Extract the (X, Y) coordinate from the center of the cell holding the provided text.  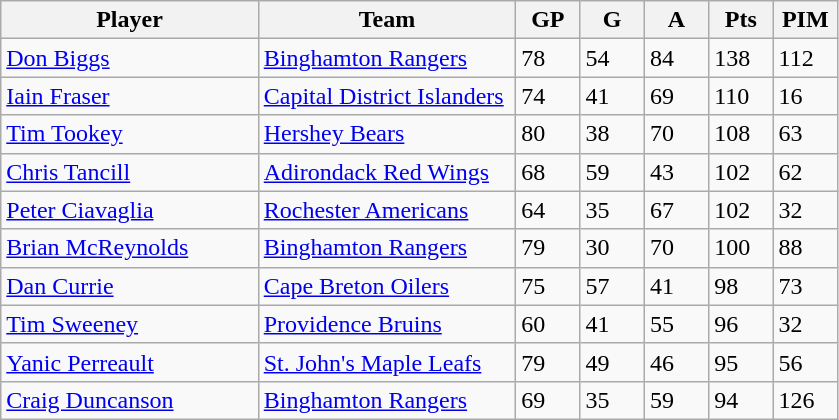
62 (805, 172)
46 (676, 362)
G (612, 20)
55 (676, 324)
GP (548, 20)
Hershey Bears (386, 134)
Craig Duncanson (130, 400)
63 (805, 134)
30 (612, 248)
75 (548, 286)
108 (741, 134)
112 (805, 58)
Team (386, 20)
Providence Bruins (386, 324)
78 (548, 58)
56 (805, 362)
St. John's Maple Leafs (386, 362)
88 (805, 248)
80 (548, 134)
Pts (741, 20)
100 (741, 248)
16 (805, 96)
Rochester Americans (386, 210)
96 (741, 324)
138 (741, 58)
Iain Fraser (130, 96)
Peter Ciavaglia (130, 210)
PIM (805, 20)
110 (741, 96)
Don Biggs (130, 58)
60 (548, 324)
Chris Tancill (130, 172)
Cape Breton Oilers (386, 286)
94 (741, 400)
54 (612, 58)
Player (130, 20)
95 (741, 362)
43 (676, 172)
64 (548, 210)
Tim Sweeney (130, 324)
Yanic Perreault (130, 362)
73 (805, 286)
Brian McReynolds (130, 248)
Adirondack Red Wings (386, 172)
49 (612, 362)
68 (548, 172)
A (676, 20)
98 (741, 286)
74 (548, 96)
57 (612, 286)
Dan Currie (130, 286)
84 (676, 58)
Capital District Islanders (386, 96)
126 (805, 400)
38 (612, 134)
Tim Tookey (130, 134)
67 (676, 210)
